From the cell containing the given text, extract its center point as (x, y) coordinate. 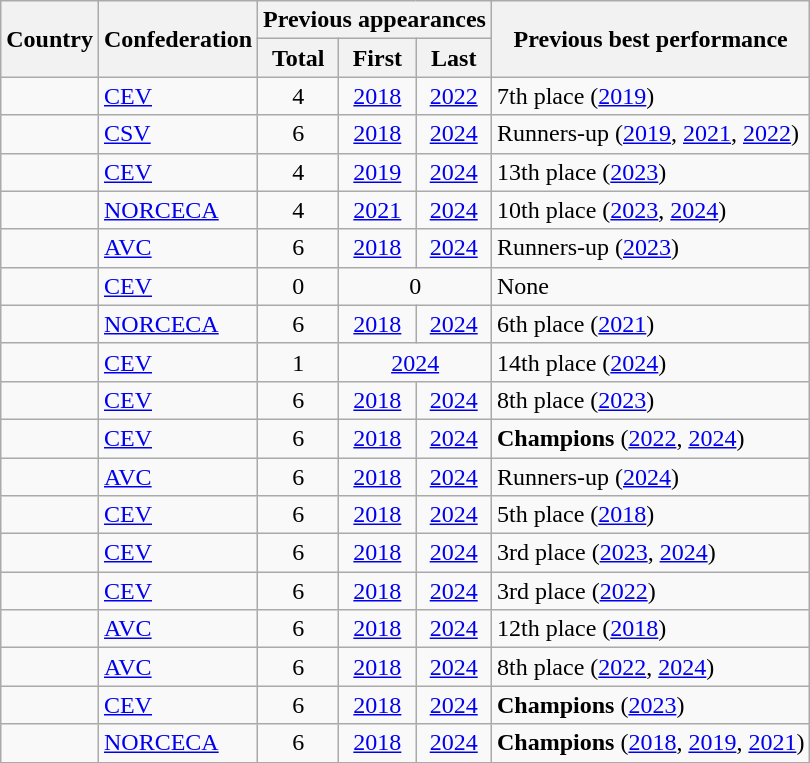
First (378, 58)
10th place (2023, 2024) (650, 210)
13th place (2023) (650, 172)
12th place (2018) (650, 629)
Runners-up (2023) (650, 248)
3rd place (2022) (650, 591)
Previous best performance (650, 39)
Champions (2018, 2019, 2021) (650, 743)
Confederation (178, 39)
5th place (2018) (650, 515)
2019 (378, 172)
Previous appearances (375, 20)
2021 (378, 210)
Country (50, 39)
1 (298, 362)
CSV (178, 134)
Total (298, 58)
Runners-up (2019, 2021, 2022) (650, 134)
3rd place (2023, 2024) (650, 553)
8th place (2022, 2024) (650, 667)
Champions (2023) (650, 705)
14th place (2024) (650, 362)
8th place (2023) (650, 400)
6th place (2021) (650, 324)
2022 (454, 96)
None (650, 286)
Runners-up (2024) (650, 477)
Last (454, 58)
Champions (2022, 2024) (650, 438)
7th place (2019) (650, 96)
